Pinpoint the cell where the given text exists, returning its [x, y] midpoint coordinate. 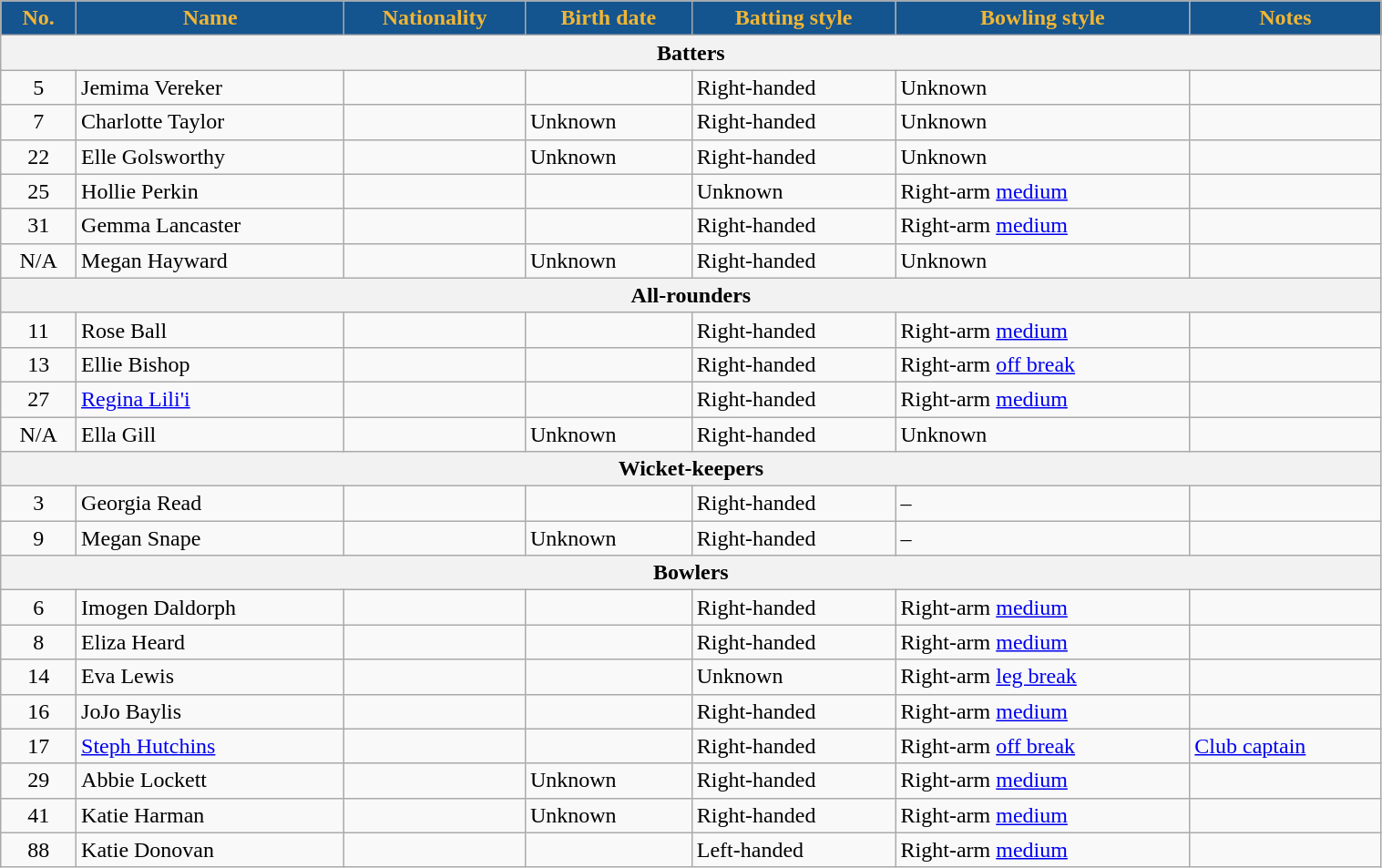
Hollie Perkin [210, 191]
3 [38, 504]
Wicket-keepers [691, 469]
Megan Hayward [210, 260]
Jemima Vereker [210, 87]
Eva Lewis [210, 677]
Batters [691, 53]
5 [38, 87]
Ella Gill [210, 434]
13 [38, 364]
11 [38, 330]
41 [38, 815]
Eliza Heard [210, 642]
8 [38, 642]
29 [38, 781]
Steph Hutchins [210, 746]
Charlotte Taylor [210, 122]
Club captain [1285, 746]
No. [38, 18]
JoJo Baylis [210, 711]
Katie Harman [210, 815]
Batting style [793, 18]
22 [38, 157]
Bowlers [691, 573]
Name [210, 18]
Left-handed [793, 850]
Gemma Lancaster [210, 226]
All-rounders [691, 295]
Megan Snape [210, 538]
Rose Ball [210, 330]
Regina Lili'i [210, 399]
17 [38, 746]
Elle Golsworthy [210, 157]
Katie Donovan [210, 850]
Nationality [435, 18]
Notes [1285, 18]
14 [38, 677]
6 [38, 608]
88 [38, 850]
9 [38, 538]
Imogen Daldorph [210, 608]
Ellie Bishop [210, 364]
31 [38, 226]
Birth date [609, 18]
Abbie Lockett [210, 781]
Bowling style [1042, 18]
7 [38, 122]
Right-arm leg break [1042, 677]
Georgia Read [210, 504]
27 [38, 399]
25 [38, 191]
16 [38, 711]
